Output the [x, y] coordinate of the center of the cell containing the given text.  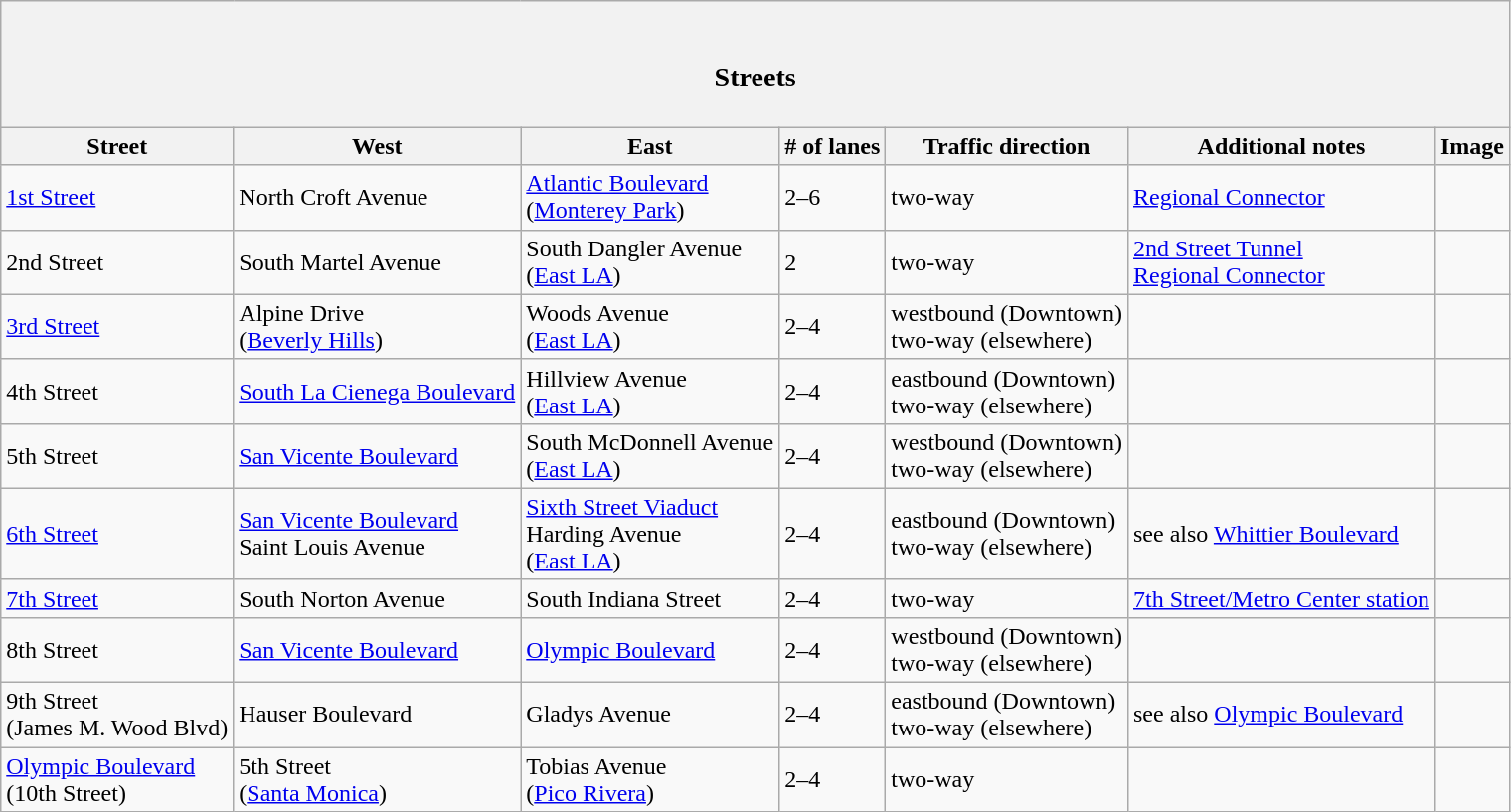
Atlantic Boulevard(Monterey Park) [650, 197]
Olympic Boulevard(10th Street) [117, 779]
Traffic direction [1007, 146]
1st Street [117, 197]
Hauser Boulevard [378, 716]
2 [833, 262]
9th Street(James M. Wood Blvd) [117, 716]
South Norton Avenue [378, 598]
3rd Street [117, 326]
4th Street [117, 392]
# of lanes [833, 146]
5th Street(Santa Monica) [378, 779]
South McDonnell Avenue(East LA) [650, 455]
see also Whittier Boulevard [1280, 534]
Regional Connector [1280, 197]
South La Cienega Boulevard [378, 392]
6th Street [117, 534]
San Vicente BoulevardSaint Louis Avenue [378, 534]
5th Street [117, 455]
South Martel Avenue [378, 262]
Additional notes [1280, 146]
8th Street [117, 650]
Tobias Avenue(Pico Rivera) [650, 779]
2–6 [833, 197]
Streets [755, 64]
Sixth Street ViaductHarding Avenue(East LA) [650, 534]
2nd Street TunnelRegional Connector [1280, 262]
North Croft Avenue [378, 197]
see also Olympic Boulevard [1280, 716]
Woods Avenue(East LA) [650, 326]
7th Street/Metro Center station [1280, 598]
East [650, 146]
Hillview Avenue(East LA) [650, 392]
2nd Street [117, 262]
South Dangler Avenue(East LA) [650, 262]
South Indiana Street [650, 598]
Gladys Avenue [650, 716]
Street [117, 146]
West [378, 146]
Image [1471, 146]
Olympic Boulevard [650, 650]
7th Street [117, 598]
Alpine Drive(Beverly Hills) [378, 326]
